Capture the cell that displays the provided text and extract its (X, Y) central coordinate. 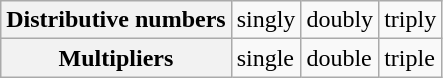
double (340, 58)
triply (410, 20)
doubly (340, 20)
single (266, 58)
Distributive numbers (116, 20)
triple (410, 58)
singly (266, 20)
Multipliers (116, 58)
